Find where the given text appears and provide that cell's center as [X, Y] coordinate. 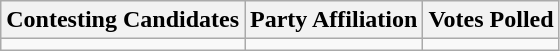
Contesting Candidates [123, 20]
Party Affiliation [334, 20]
Votes Polled [491, 20]
